Determine the [x, y] coordinate at the center of the cell enclosing the given text.  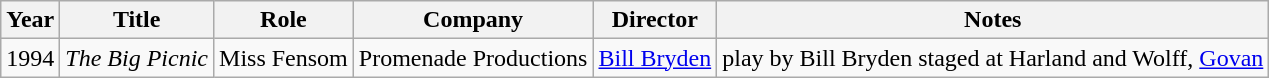
Promenade Productions [473, 58]
Year [30, 20]
play by Bill Bryden staged at Harland and Wolff, Govan [993, 58]
Director [655, 20]
Miss Fensom [284, 58]
The Big Picnic [137, 58]
Title [137, 20]
1994 [30, 58]
Notes [993, 20]
Bill Bryden [655, 58]
Company [473, 20]
Role [284, 20]
